Provide the [x, y] coordinate of the cell's center where the given text is located.  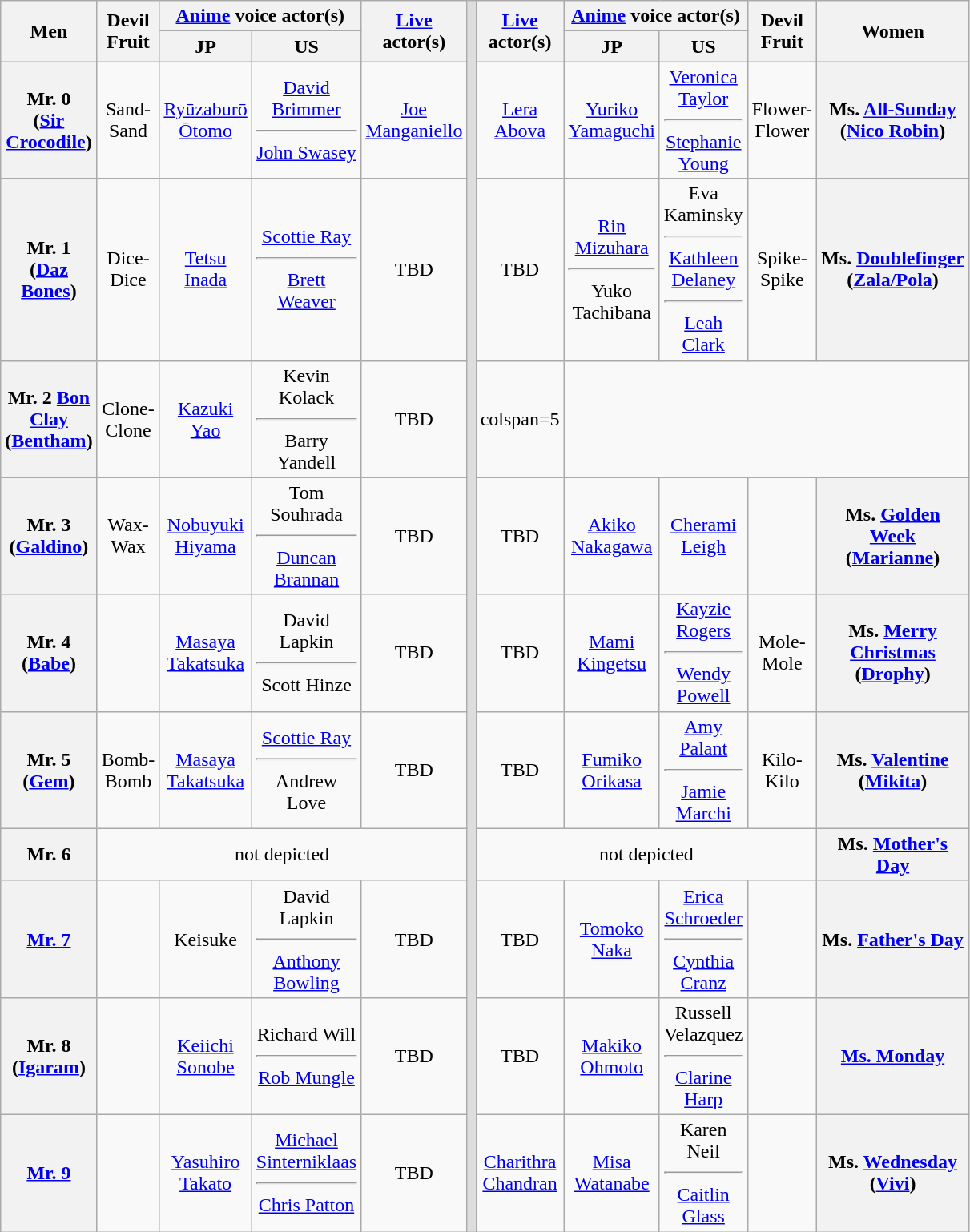
Ms. Golden Week(Marianne) [893, 536]
Mr. 2 Bon Clay(Bentham) [49, 419]
Dice-Dice [128, 269]
Women [893, 31]
Ms. Merry Christmas(Drophy) [893, 653]
Mami Kingetsu [612, 653]
Nobuyuki Hiyama [205, 536]
Bomb-Bomb [128, 770]
Akiko Nakagawa [612, 536]
Mr. 5(Gem) [49, 770]
Mr. 0(Sir Crocodile) [49, 120]
Mr. 1(Daz Bones) [49, 269]
Tom SouhradaDuncan Brannan [306, 536]
Keiichi Sonobe [205, 1056]
Spike-Spike [782, 269]
Flower-Flower [782, 120]
David BrimmerJohn Swasey [306, 120]
Rin MizuharaYuko Tachibana [612, 269]
Sand-Sand [128, 120]
Wax-Wax [128, 536]
David LapkinScott Hinze [306, 653]
Veronica TaylorStephanie Young [703, 120]
Cherami Leigh [703, 536]
Clone-Clone [128, 419]
Michael SinterniklaasChris Patton [306, 1173]
Yasuhiro Takato [205, 1173]
Kayzie RogersWendy Powell [703, 653]
Tomoko Naka [612, 939]
Fumiko Orikasa [612, 770]
Karen NeilCaitlin Glass [703, 1173]
Joe Manganiello [414, 120]
Ms. Monday [893, 1056]
Mr. 8(Igaram) [49, 1056]
Ms. Valentine(Mikita) [893, 770]
Russell VelazquezClarine Harp [703, 1056]
Mr. 3(Galdino) [49, 536]
Ms. Wednesday(Vivi) [893, 1173]
Mr. 4(Babe) [49, 653]
colspan=5 [520, 419]
Mole-Mole [782, 653]
Mr. 7 [49, 939]
Ms. Mother's Day [893, 854]
David LapkinAnthony Bowling [306, 939]
Scottie RayAndrew Love [306, 770]
Mr. 6 [49, 854]
Kilo-Kilo [782, 770]
Amy PalantJamie Marchi [703, 770]
Richard WillRob Mungle [306, 1056]
Makiko Ohmoto [612, 1056]
Misa Watanabe [612, 1173]
Kevin KolackBarry Yandell [306, 419]
Lera Abova [520, 120]
Men [49, 31]
Ms. All-Sunday(Nico Robin) [893, 120]
Eva KaminskyKathleen DelaneyLeah Clark [703, 269]
Scottie RayBrett Weaver [306, 269]
Charithra Chandran [520, 1173]
Erica SchroederCynthia Cranz [703, 939]
Ryūzaburō Ōtomo [205, 120]
Tetsu Inada [205, 269]
Keisuke [205, 939]
Mr. 9 [49, 1173]
Ms. Father's Day [893, 939]
Kazuki Yao [205, 419]
Yuriko Yamaguchi [612, 120]
Ms. Doublefinger(Zala/Pola) [893, 269]
